Detect which cell encompasses the target text, then output its [X, Y] center coordinate. 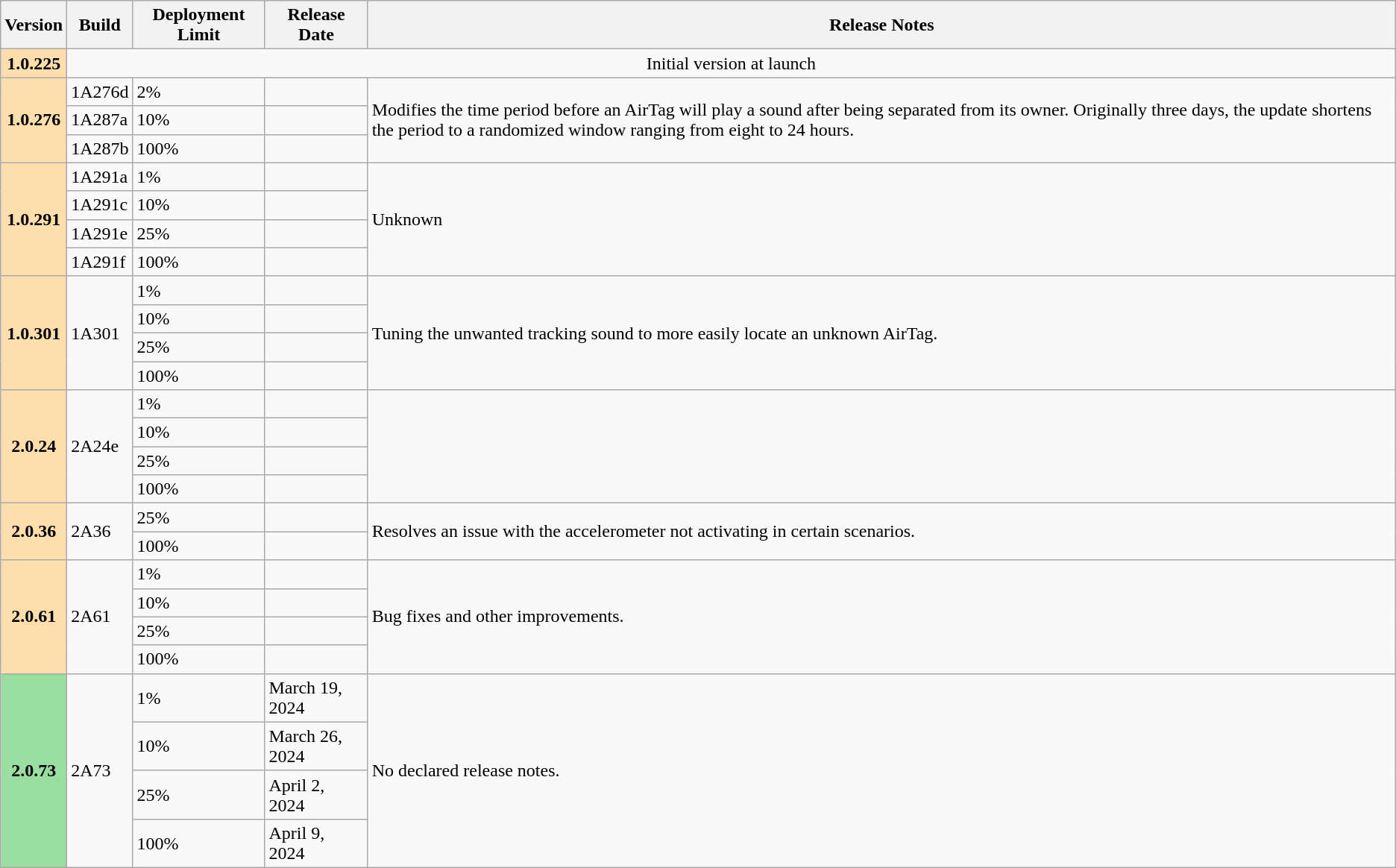
Release Notes [881, 25]
1A291f [100, 262]
1A287a [100, 120]
March 19, 2024 [316, 698]
2A36 [100, 532]
1.0.276 [34, 120]
Unknown [881, 219]
2A61 [100, 617]
Bug fixes and other improvements. [881, 617]
Version [34, 25]
2% [198, 92]
March 26, 2024 [316, 746]
Resolves an issue with the accelerometer not activating in certain scenarios. [881, 532]
1A287b [100, 148]
Release Date [316, 25]
2.0.61 [34, 617]
1.0.225 [34, 63]
April 9, 2024 [316, 843]
1.0.301 [34, 333]
1A291a [100, 177]
Tuning the unwanted tracking sound to more easily locate an unknown AirTag. [881, 333]
Deployment Limit [198, 25]
Initial version at launch [732, 63]
2.0.24 [34, 447]
Build [100, 25]
1A301 [100, 333]
2.0.73 [34, 770]
2.0.36 [34, 532]
No declared release notes. [881, 770]
1A291e [100, 233]
1.0.291 [34, 219]
1A276d [100, 92]
2A73 [100, 770]
2A24e [100, 447]
1A291c [100, 205]
April 2, 2024 [316, 795]
